Locate the cell with the specified text and output its (x, y) center coordinate. 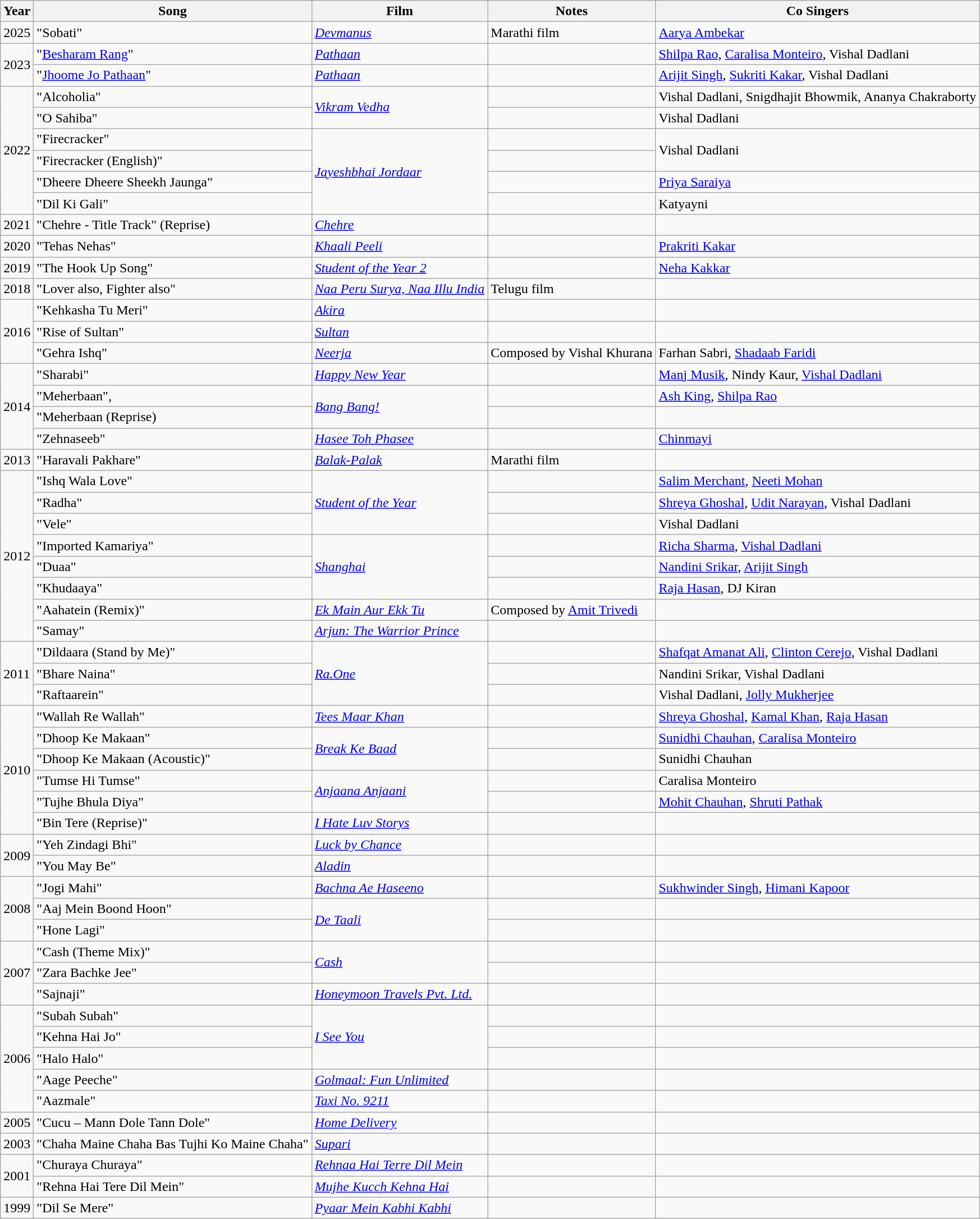
"Gehra Ishq" (173, 353)
Salim Merchant, Neeti Mohan (817, 481)
"Sajnaji" (173, 994)
Bang Bang! (400, 407)
Shreya Ghoshal, Kamal Khan, Raja Hasan (817, 716)
"Cucu – Mann Dole Tann Dole" (173, 1122)
Nandini Srikar, Vishal Dadlani (817, 674)
Composed by Vishal Khurana (571, 353)
Mujhe Kucch Kehna Hai (400, 1186)
"Ishq Wala Love" (173, 481)
Jayeshbhai Jordaar (400, 171)
"Jhoome Jo Pathaan" (173, 75)
"Sharabi" (173, 375)
Caralisa Monteiro (817, 780)
Ash King, Shilpa Rao (817, 396)
Film (400, 11)
Priya Saraiya (817, 182)
Tees Maar Khan (400, 716)
Nandini Srikar, Arijit Singh (817, 567)
Manj Musik, Nindy Kaur, Vishal Dadlani (817, 375)
Shreya Ghoshal, Udit Narayan, Vishal Dadlani (817, 503)
Co Singers (817, 11)
"Chehre - Title Track" (Reprise) (173, 225)
"Yeh Zindagi Bhi" (173, 844)
Pyaar Mein Kabhi Kabhi (400, 1208)
Luck by Chance (400, 844)
Neha Kakkar (817, 268)
"Dildaara (Stand by Me)" (173, 652)
2014 (17, 407)
"Alcoholia" (173, 97)
"Meherbaan", (173, 396)
2020 (17, 246)
2010 (17, 770)
Richa Sharma, Vishal Dadlani (817, 545)
Arjun: The Warrior Prince (400, 631)
Ek Main Aur Ekk Tu (400, 609)
"Churaya Churaya" (173, 1165)
2021 (17, 225)
"Tujhe Bhula Diya" (173, 802)
Farhan Sabri, Shadaab Faridi (817, 353)
"Bhare Naina" (173, 674)
1999 (17, 1208)
"Chaha Maine Chaha Bas Tujhi Ko Maine Chaha" (173, 1144)
2001 (17, 1176)
"Besharam Rang" (173, 54)
Vishal Dadlani, Snigdhajit Bhowmik, Ananya Chakraborty (817, 97)
"Zara Bachke Jee" (173, 973)
Notes (571, 11)
"Aazmale" (173, 1101)
Sultan (400, 332)
Happy New Year (400, 375)
2018 (17, 289)
"Sobati" (173, 33)
"The Hook Up Song" (173, 268)
Vikram Vedha (400, 107)
"Jogi Mahi" (173, 887)
"Bin Tere (Reprise)" (173, 823)
2013 (17, 460)
"Dil Se Mere" (173, 1208)
Balak-Palak (400, 460)
2005 (17, 1122)
"Raftaarein" (173, 695)
2025 (17, 33)
Aarya Ambekar (817, 33)
Year (17, 11)
Break Ke Baad (400, 748)
"Hone Lagi" (173, 930)
Shilpa Rao, Caralisa Monteiro, Vishal Dadlani (817, 54)
"Kehna Hai Jo" (173, 1037)
"Dhoop Ke Makaan" (173, 738)
Anjaana Anjaani (400, 791)
Naa Peru Surya, Naa Illu India (400, 289)
2003 (17, 1144)
Neerja (400, 353)
"Rise of Sultan" (173, 332)
"Rehna Hai Tere Dil Mein" (173, 1186)
Honeymoon Travels Pvt. Ltd. (400, 994)
"Halo Halo" (173, 1058)
2016 (17, 332)
"Duaa" (173, 567)
"Firecracker (English)" (173, 161)
Vishal Dadlani, Jolly Mukherjee (817, 695)
Shafqat Amanat Ali, Clinton Cerejo, Vishal Dadlani (817, 652)
Shanghai (400, 567)
"Cash (Theme Mix)" (173, 952)
2012 (17, 556)
"Wallah Re Wallah" (173, 716)
I See You (400, 1037)
Home Delivery (400, 1122)
"You May Be" (173, 866)
"Tumse Hi Tumse" (173, 780)
2008 (17, 908)
Student of the Year 2 (400, 268)
Chinmayi (817, 439)
I Hate Luv Storys (400, 823)
"Zehnaseeb" (173, 439)
Song (173, 11)
Khaali Peeli (400, 246)
Supari (400, 1144)
Taxi No. 9211 (400, 1101)
Chehre (400, 225)
"Aahatein (Remix)" (173, 609)
"Subah Subah" (173, 1016)
"Khudaaya" (173, 588)
2022 (17, 150)
"Dil Ki Gali" (173, 203)
Devmanus (400, 33)
Composed by Amit Trivedi (571, 609)
Arijit Singh, Sukriti Kakar, Vishal Dadlani (817, 75)
2023 (17, 65)
"Aaj Mein Boond Hoon" (173, 908)
"Tehas Nehas" (173, 246)
Raja Hasan, DJ Kiran (817, 588)
Rehnaa Hai Terre Dil Mein (400, 1165)
De Taali (400, 919)
Golmaal: Fun Unlimited (400, 1080)
"Meherbaan (Reprise) (173, 417)
"Vele" (173, 524)
2007 (17, 973)
Sukhwinder Singh, Himani Kapoor (817, 887)
"Firecracker" (173, 139)
2006 (17, 1058)
Akira (400, 311)
"Dhoop Ke Makaan (Acoustic)" (173, 759)
"Kehkasha Tu Meri" (173, 311)
Hasee Toh Phasee (400, 439)
Cash (400, 962)
Prakriti Kakar (817, 246)
2019 (17, 268)
"Imported Kamariya" (173, 545)
"Dheere Dheere Sheekh Jaunga" (173, 182)
Aladin (400, 866)
"O Sahiba" (173, 118)
Student of the Year (400, 503)
Mohit Chauhan, Shruti Pathak (817, 802)
"Haravali Pakhare" (173, 460)
"Radha" (173, 503)
2009 (17, 855)
Bachna Ae Haseeno (400, 887)
Sunidhi Chauhan (817, 759)
2011 (17, 674)
Katyayni (817, 203)
"Samay" (173, 631)
"Aage Peeche" (173, 1080)
"Lover also, Fighter also" (173, 289)
Ra.One (400, 674)
Sunidhi Chauhan, Caralisa Monteiro (817, 738)
Telugu film (571, 289)
